Pinpoint the cell where the given text exists, returning its [X, Y] midpoint coordinate. 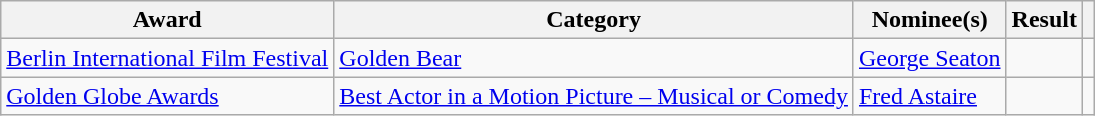
Berlin International Film Festival [168, 58]
Golden Bear [594, 58]
George Seaton [930, 58]
Award [168, 20]
Golden Globe Awards [168, 96]
Result [1044, 20]
Category [594, 20]
Best Actor in a Motion Picture – Musical or Comedy [594, 96]
Nominee(s) [930, 20]
Fred Astaire [930, 96]
